Output the [x, y] coordinate of the center of the cell containing the given text.  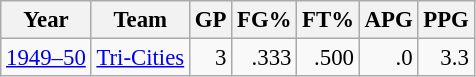
3 [210, 58]
Tri-Cities [140, 58]
APG [388, 20]
Year [46, 20]
FG% [264, 20]
.333 [264, 58]
FT% [328, 20]
Team [140, 20]
3.3 [446, 58]
1949–50 [46, 58]
.0 [388, 58]
GP [210, 20]
.500 [328, 58]
PPG [446, 20]
